From the cell containing the given text, extract its center point as (x, y) coordinate. 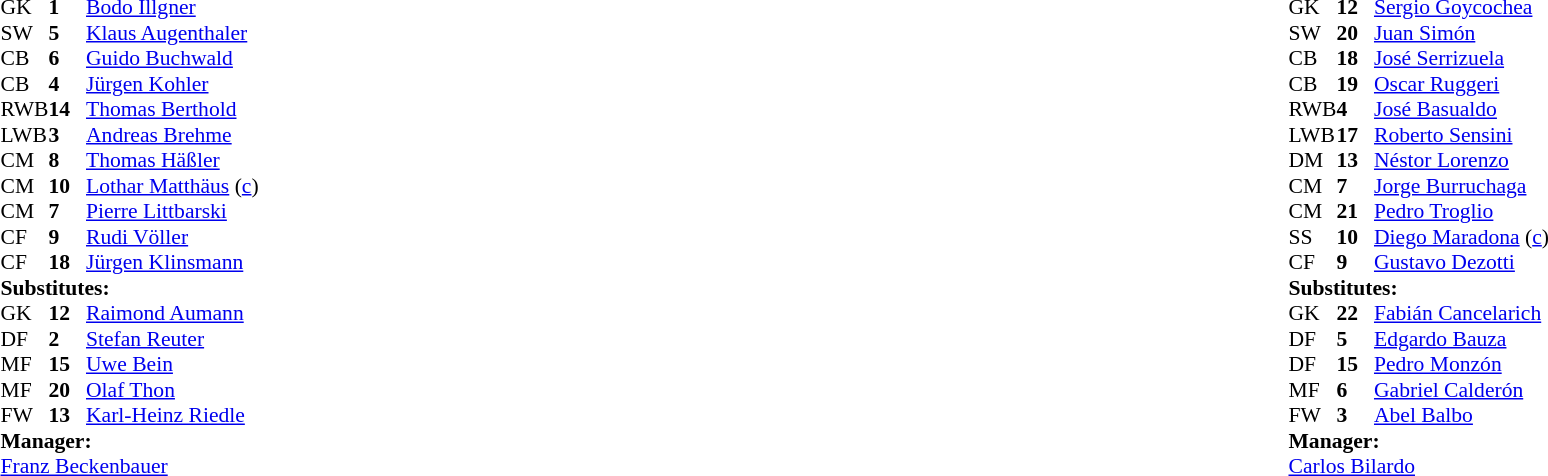
12 (67, 313)
Andreas Brehme (172, 135)
Karl-Heinz Riedle (172, 415)
21 (1355, 211)
Thomas Häßler (172, 161)
Olaf Thon (172, 390)
Raimond Aumann (172, 313)
17 (1355, 135)
Rudi Völler (172, 237)
Stefan Reuter (172, 339)
19 (1355, 84)
Pierre Littbarski (172, 211)
DM (1312, 161)
8 (67, 161)
Jürgen Kohler (172, 84)
Lothar Matthäus (c) (172, 186)
Thomas Berthold (172, 109)
Jürgen Klinsmann (172, 263)
2 (67, 339)
Substitutes: (129, 288)
SS (1312, 237)
Guido Buchwald (172, 59)
22 (1355, 313)
14 (67, 109)
Uwe Bein (172, 365)
Manager: (129, 441)
Klaus Augenthaler (172, 33)
